Find where the given text appears and provide that cell's center as (X, Y) coordinate. 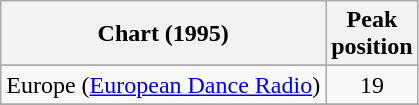
Europe (European Dance Radio) (164, 85)
Chart (1995) (164, 34)
19 (372, 85)
Peakposition (372, 34)
